Locate the cell with the specified text and output its [x, y] center coordinate. 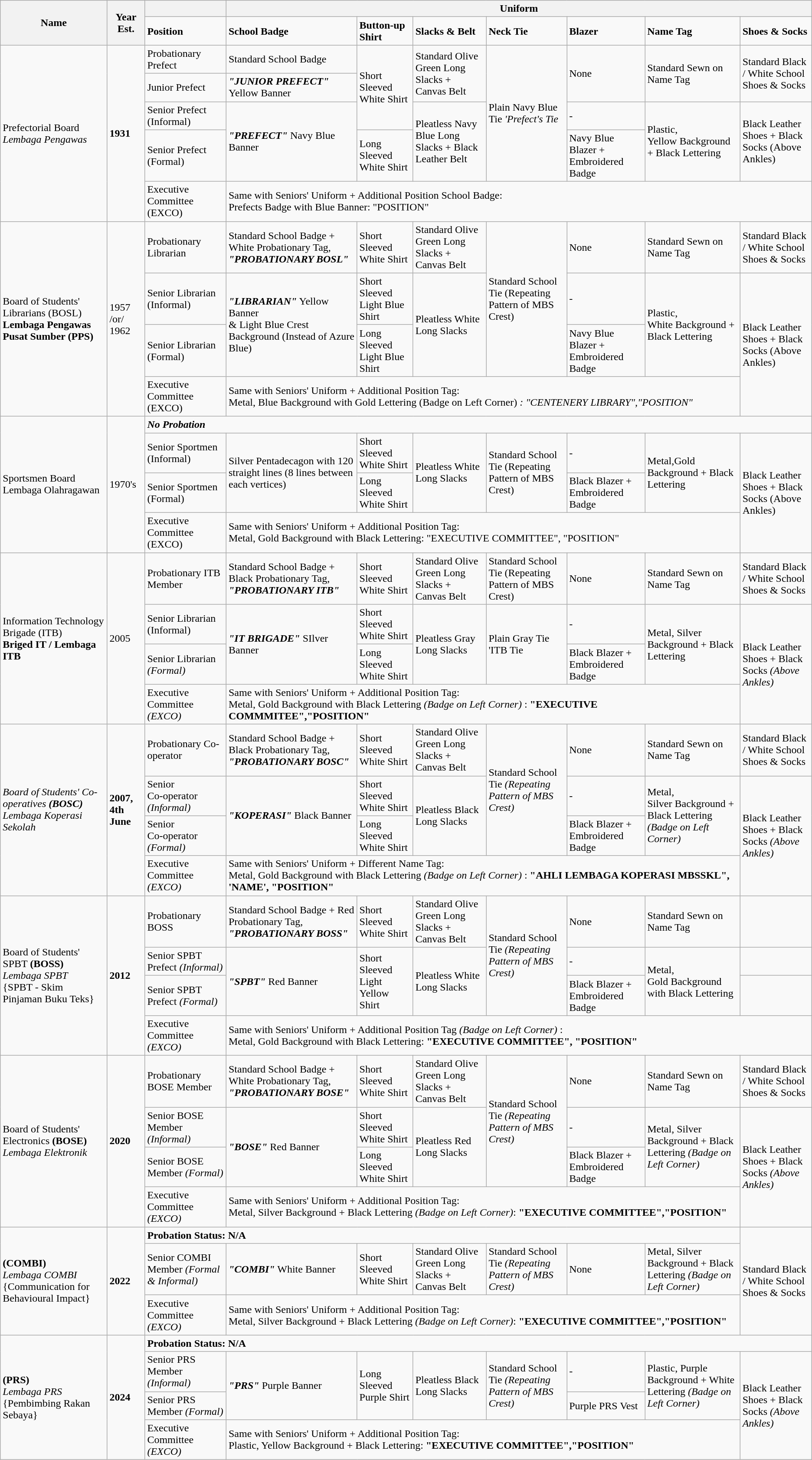
Senior SPBT Prefect (Informal) [186, 961]
Shoes & Socks [776, 31]
Senior Sportmen (Formal) [186, 493]
Plastic, Purple Background + White Lettering (Badge on Left Corner) [693, 1386]
"IT BRIGADE" SIlver Banner [291, 644]
Standard School Badge + White Probationary Tag, "PROBATIONARY BOSE" [291, 1081]
Metal,Silver Background + Black Lettering (Badge on Left Corner) [693, 816]
Year Est. [126, 23]
"BOSE" Red Banner [291, 1147]
Probationary BOSE Member [186, 1081]
Short Sleeved Light Blue Shirt [385, 299]
Purple PRS Vest [606, 1406]
Button-up Shirt [385, 31]
Name [54, 23]
Board of Students' Librarians (BOSL)Lembaga Pengawas Pusat Sumber (PPS) [54, 318]
Plain Navy Blue Tie 'Prefect's Tie [527, 113]
1957 /or/ 1962 [126, 318]
2022 [126, 1281]
Pleatless Navy Blue Long Slacks + Black Leather Belt [449, 141]
Standard School Badge + Black Probationary Tag, "PROBATIONARY ITB" [291, 579]
Standard School Badge + Black Probationary Tag, "PROBATIONARY BOSC" [291, 750]
SeniorCo-operator (Formal) [186, 836]
Same with Seniors' Uniform + Additional Position Tag:Metal, Gold Background with Black Lettering: "EXECUTIVE COMMITTEE", "POSITION" [483, 533]
Senior PRS Member (Informal) [186, 1371]
Probationary ITB Member [186, 579]
Junior Prefect [186, 88]
Probationary Librarian [186, 247]
Sportsmen BoardLembaga Olahragawan [54, 484]
Prefectorial BoardLembaga Pengawas [54, 133]
"LIBRARIAN" Yellow Banner& Light Blue Crest Background (Instead of Azure Blue) [291, 325]
2005 [126, 639]
Long Sleeved Purple Shirt [385, 1386]
Board of Students' Electronics (BOSE)Lembaga Elektronik [54, 1141]
"PRS" Purple Banner [291, 1386]
Information Technology Brigade (ITB)Briged IT / Lembaga ITB [54, 639]
Uniform [519, 9]
Long Sleeved Light Blue Shirt [385, 351]
2020 [126, 1141]
Standard School Badge + Red Probationary Tag, "PROBATIONARY BOSS" [291, 922]
Senior PRS Member (Formal) [186, 1406]
Board of Students' Co-operatives (BOSC)Lembaga Koperasi Sekolah [54, 810]
Same with Seniors' Uniform + Additional Position School Badge:Prefects Badge with Blue Banner: "POSITION" [519, 201]
Silver Pentadecagon with 120 straight lines (8 lines between each vertices) [291, 473]
Senior Sportmen (Informal) [186, 453]
Pleatless Red Long Slacks [449, 1147]
Short Sleeved Light Yellow Shirt [385, 981]
(PRS)Lembaga PRS {Pembimbing Rakan Sebaya} [54, 1397]
Senior SPBT Prefect (Formal) [186, 995]
"SPBT" Red Banner [291, 981]
Standard School Badge + White Probationary Tag, "PROBATIONARY BOSL" [291, 247]
No Probation [478, 424]
Plastic,White Background + Black Lettering [693, 325]
Slacks & Belt [449, 31]
1931 [126, 133]
Senior BOSE Member (Formal) [186, 1167]
Pleatless Gray Long Slacks [449, 644]
"COMBI" White Banner [291, 1270]
2012 [126, 975]
Senior Prefect (Informal) [186, 115]
"KOPERASI" Black Banner [291, 816]
Senior BOSE Member (Informal) [186, 1127]
Position [186, 31]
SeniorCo-operator (Informal) [186, 796]
Plastic,Yellow Background + Black Lettering [693, 141]
Senior COMBI Member (Formal & Informal) [186, 1270]
Neck Tie [527, 31]
"PREFECT" Navy Blue Banner [291, 141]
Metal,Gold Background + Black Lettering [693, 473]
Metal,Gold Background with Black Lettering [693, 981]
2007, 4th June [126, 810]
Same with Seniors' Uniform + Additional Position Tag:Plastic, Yellow Background + Black Lettering: "EXECUTIVE COMMITTEE","POSITION" [483, 1440]
Name Tag [693, 31]
2024 [126, 1397]
School Badge [291, 31]
Senior Prefect (Formal) [186, 155]
Probationary Prefect [186, 59]
Probationary BOSS [186, 922]
Blazer [606, 31]
Metal, Silver Background + Black Lettering [693, 644]
Probationary Co-operator [186, 750]
Standard School Badge [291, 59]
1970's [126, 484]
Board of Students' SPBT (BOSS)Lembaga SPBT{SPBT - Skim Pinjaman Buku Teks} [54, 975]
"JUNIOR PREFECT" Yellow Banner [291, 88]
Plain Gray Tie'ITB Tie [527, 644]
(COMBI)Lembaga COMBI {Communication for Behavioural Impact} [54, 1281]
